Scan for the cell matching the given text and deliver its (X, Y) coordinate at center. 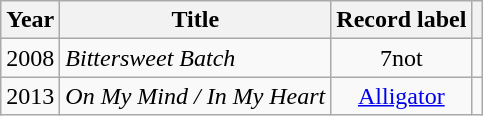
Alligator (402, 96)
Title (196, 20)
2013 (30, 96)
Record label (402, 20)
Bittersweet Batch (196, 58)
2008 (30, 58)
Year (30, 20)
On My Mind / In My Heart (196, 96)
7not (402, 58)
